Search for the cell housing the specified text and yield its (x, y) center coordinate. 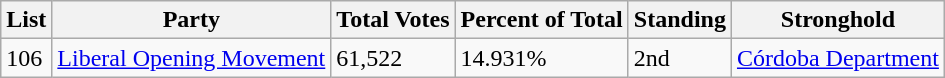
Córdoba Department (838, 58)
Stronghold (838, 20)
Percent of Total (542, 20)
61,522 (393, 58)
List (26, 20)
Party (192, 20)
14.931% (542, 58)
Total Votes (393, 20)
2nd (680, 58)
Standing (680, 20)
Liberal Opening Movement (192, 58)
106 (26, 58)
